Return [x, y] of the center of cell containing provided text 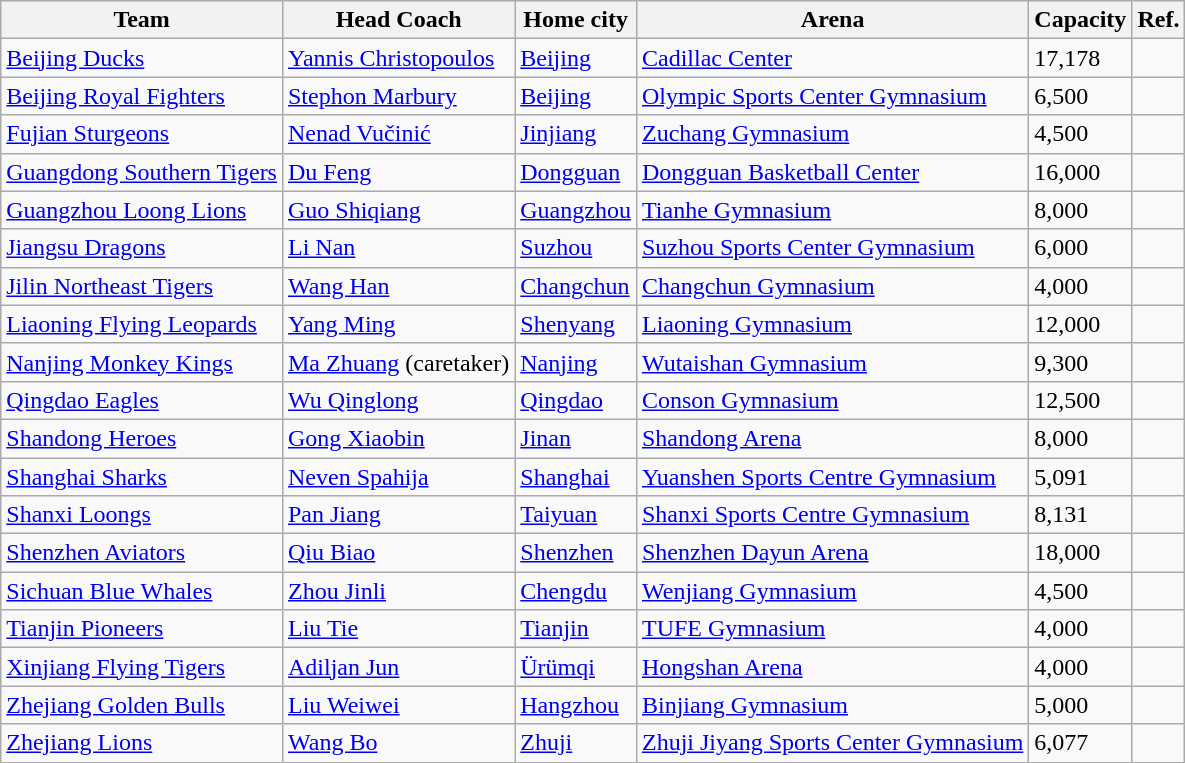
Jinan [576, 438]
Wu Qinglong [398, 400]
Head Coach [398, 20]
Shanghai Sharks [142, 477]
Jiangsu Dragons [142, 248]
18,000 [1080, 553]
Shanxi Loongs [142, 515]
Suzhou [576, 248]
Team [142, 20]
5,091 [1080, 477]
Nenad Vučinić [398, 134]
Nanjing [576, 362]
6,500 [1080, 96]
Jilin Northeast Tigers [142, 286]
Suzhou Sports Center Gymnasium [832, 248]
Zhejiang Lions [142, 743]
Liaoning Flying Leopards [142, 324]
Beijing Royal Fighters [142, 96]
Guangdong Southern Tigers [142, 172]
Taiyuan [576, 515]
Pan Jiang [398, 515]
Dongguan Basketball Center [832, 172]
Changchun Gymnasium [832, 286]
Zhejiang Golden Bulls [142, 705]
Wutaishan Gymnasium [832, 362]
Shanxi Sports Centre Gymnasium [832, 515]
Shandong Heroes [142, 438]
Yuanshen Sports Centre Gymnasium [832, 477]
Home city [576, 20]
Capacity [1080, 20]
Olympic Sports Center Gymnasium [832, 96]
Gong Xiaobin [398, 438]
6,077 [1080, 743]
Beijing Ducks [142, 58]
Zhuji [576, 743]
Neven Spahija [398, 477]
17,178 [1080, 58]
Guangzhou Loong Lions [142, 210]
Qingdao [576, 400]
Shenyang [576, 324]
Wenjiang Gymnasium [832, 591]
Shanghai [576, 477]
Li Nan [398, 248]
16,000 [1080, 172]
Tianjin Pioneers [142, 629]
Zhou Jinli [398, 591]
Guangzhou [576, 210]
Du Feng [398, 172]
Cadillac Center [832, 58]
Fujian Sturgeons [142, 134]
Hongshan Arena [832, 667]
Zhuji Jiyang Sports Center Gymnasium [832, 743]
Tianjin [576, 629]
12,500 [1080, 400]
Tianhe Gymnasium [832, 210]
Sichuan Blue Whales [142, 591]
TUFE Gymnasium [832, 629]
Yannis Christopoulos [398, 58]
Arena [832, 20]
Binjiang Gymnasium [832, 705]
Liu Tie [398, 629]
Adiljan Jun [398, 667]
Shandong Arena [832, 438]
Changchun [576, 286]
9,300 [1080, 362]
Ma Zhuang (caretaker) [398, 362]
Liaoning Gymnasium [832, 324]
Hangzhou [576, 705]
Yang Ming [398, 324]
12,000 [1080, 324]
Shenzhen [576, 553]
Zuchang Gymnasium [832, 134]
6,000 [1080, 248]
Nanjing Monkey Kings [142, 362]
Guo Shiqiang [398, 210]
Wang Bo [398, 743]
Liu Weiwei [398, 705]
Ürümqi [576, 667]
8,131 [1080, 515]
Xinjiang Flying Tigers [142, 667]
Shenzhen Aviators [142, 553]
Qiu Biao [398, 553]
Jinjiang [576, 134]
Qingdao Eagles [142, 400]
Wang Han [398, 286]
Stephon Marbury [398, 96]
Conson Gymnasium [832, 400]
Ref. [1158, 20]
Dongguan [576, 172]
Shenzhen Dayun Arena [832, 553]
Chengdu [576, 591]
5,000 [1080, 705]
